Return (X, Y) of the center of cell containing provided text 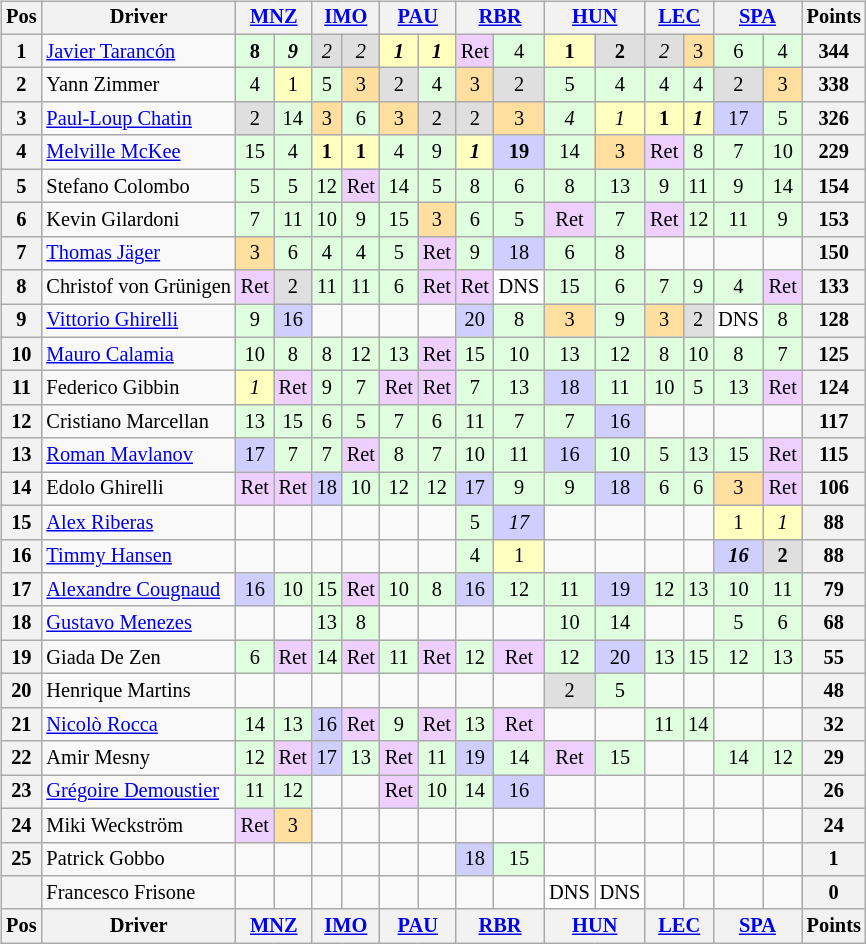
Javier Tarancón (138, 51)
Gustavo Menezes (138, 623)
Nicolò Rocca (138, 724)
117 (834, 422)
338 (834, 85)
106 (834, 489)
Patrick Gobbo (138, 859)
23 (21, 792)
150 (834, 253)
Edolo Ghirelli (138, 489)
Kevin Gilardoni (138, 220)
68 (834, 623)
Paul-Loup Chatin (138, 119)
Melville McKee (138, 152)
154 (834, 186)
326 (834, 119)
Stefano Colombo (138, 186)
Roman Mavlanov (138, 455)
Grégoire Demoustier (138, 792)
Timmy Hansen (138, 556)
Cristiano Marcellan (138, 422)
Mauro Calamia (138, 354)
48 (834, 691)
Miki Weckström (138, 825)
133 (834, 287)
Federico Gibbin (138, 388)
0 (834, 893)
Alex Riberas (138, 522)
229 (834, 152)
Alexandre Cougnaud (138, 590)
21 (21, 724)
29 (834, 758)
Amir Mesny (138, 758)
125 (834, 354)
26 (834, 792)
Thomas Jäger (138, 253)
Giada De Zen (138, 657)
25 (21, 859)
Christof von Grünigen (138, 287)
79 (834, 590)
55 (834, 657)
128 (834, 321)
115 (834, 455)
32 (834, 724)
Henrique Martins (138, 691)
Francesco Frisone (138, 893)
124 (834, 388)
22 (21, 758)
Vittorio Ghirelli (138, 321)
Yann Zimmer (138, 85)
344 (834, 51)
153 (834, 220)
